Determine the [X, Y] coordinate at the center of the cell enclosing the given text.  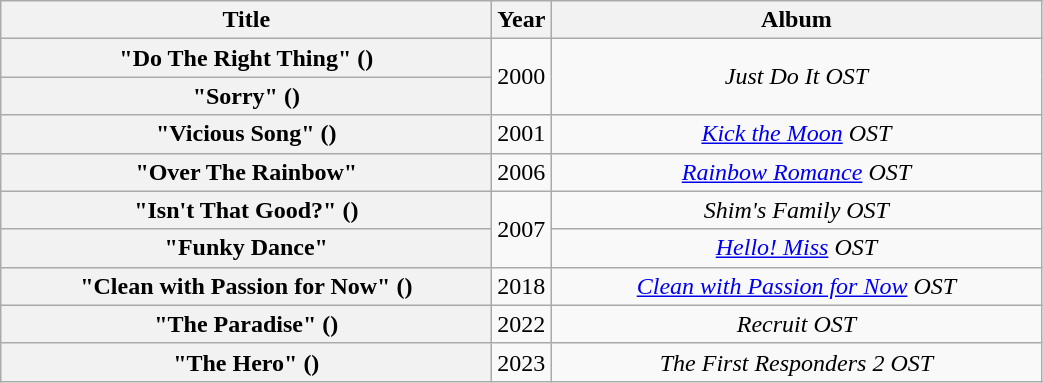
"Clean with Passion for Now" () [246, 286]
2023 [522, 362]
The First Responders 2 OST [796, 362]
"Over The Rainbow" [246, 172]
2007 [522, 229]
"The Paradise" () [246, 324]
Album [796, 20]
"Vicious Song" () [246, 134]
"Isn't That Good?" () [246, 210]
Shim's Family OST [796, 210]
Year [522, 20]
Clean with Passion for Now OST [796, 286]
2006 [522, 172]
Rainbow Romance OST [796, 172]
Just Do It OST [796, 77]
Kick the Moon OST [796, 134]
2001 [522, 134]
Title [246, 20]
2018 [522, 286]
"The Hero" () [246, 362]
Hello! Miss OST [796, 248]
"Funky Dance" [246, 248]
Recruit OST [796, 324]
2022 [522, 324]
"Do The Right Thing" () [246, 58]
2000 [522, 77]
"Sorry" () [246, 96]
